Return the [x, y] coordinate for the center point of the cell that contains the specified text.  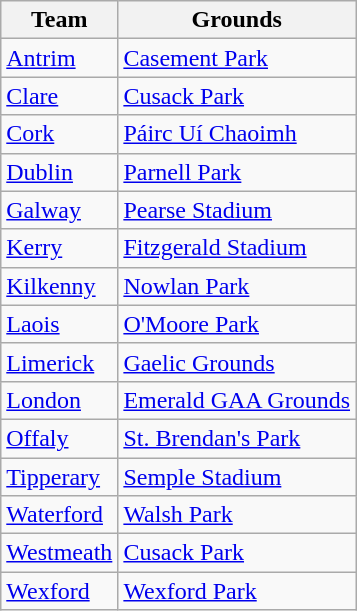
Nowlan Park [237, 286]
Antrim [60, 58]
Kerry [60, 248]
Cork [60, 134]
Tipperary [60, 477]
Walsh Park [237, 515]
Semple Stadium [237, 477]
Gaelic Grounds [237, 362]
Limerick [60, 362]
Emerald GAA Grounds [237, 400]
St. Brendan's Park [237, 438]
Casement Park [237, 58]
Fitzgerald Stadium [237, 248]
Dublin [60, 172]
Parnell Park [237, 172]
Grounds [237, 20]
Waterford [60, 515]
Pearse Stadium [237, 210]
London [60, 400]
Galway [60, 210]
Wexford [60, 591]
Westmeath [60, 553]
Clare [60, 96]
O'Moore Park [237, 324]
Offaly [60, 438]
Team [60, 20]
Wexford Park [237, 591]
Laois [60, 324]
Páirc Uí Chaoimh [237, 134]
Kilkenny [60, 286]
